For the text-containing cell, return its midpoint in (x, y) coordinate format. 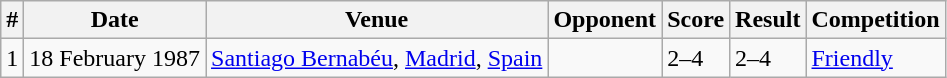
Santiago Bernabéu, Madrid, Spain (377, 58)
Friendly (876, 58)
Opponent (605, 20)
Competition (876, 20)
18 February 1987 (115, 58)
Date (115, 20)
# (12, 20)
Score (696, 20)
Result (768, 20)
Venue (377, 20)
1 (12, 58)
